From the cell containing the given text, extract its center point as [X, Y] coordinate. 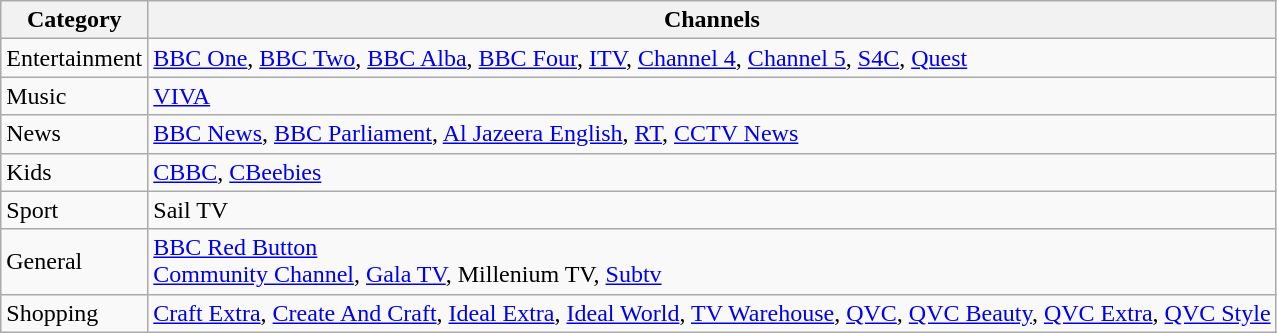
BBC Red ButtonCommunity Channel, Gala TV, Millenium TV, Subtv [712, 262]
Craft Extra, Create And Craft, Ideal Extra, Ideal World, TV Warehouse, QVC, QVC Beauty, QVC Extra, QVC Style [712, 313]
Channels [712, 20]
Shopping [74, 313]
General [74, 262]
Entertainment [74, 58]
Sport [74, 210]
Category [74, 20]
Kids [74, 172]
CBBC, CBeebies [712, 172]
Music [74, 96]
News [74, 134]
VIVA [712, 96]
BBC One, BBC Two, BBC Alba, BBC Four, ITV, Channel 4, Channel 5, S4C, Quest [712, 58]
BBC News, BBC Parliament, Al Jazeera English, RT, CCTV News [712, 134]
Sail TV [712, 210]
